Detect which cell encompasses the target text, then output its [X, Y] center coordinate. 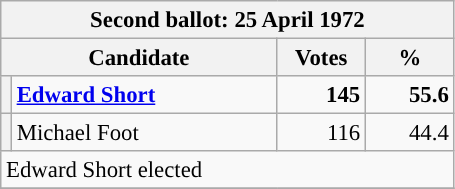
Votes [322, 58]
Edward Short [144, 95]
145 [322, 95]
Candidate [139, 58]
Edward Short elected [228, 170]
116 [322, 133]
55.6 [410, 95]
Second ballot: 25 April 1972 [228, 20]
Michael Foot [144, 133]
% [410, 58]
44.4 [410, 133]
